Return [x, y] of the center of cell containing provided text 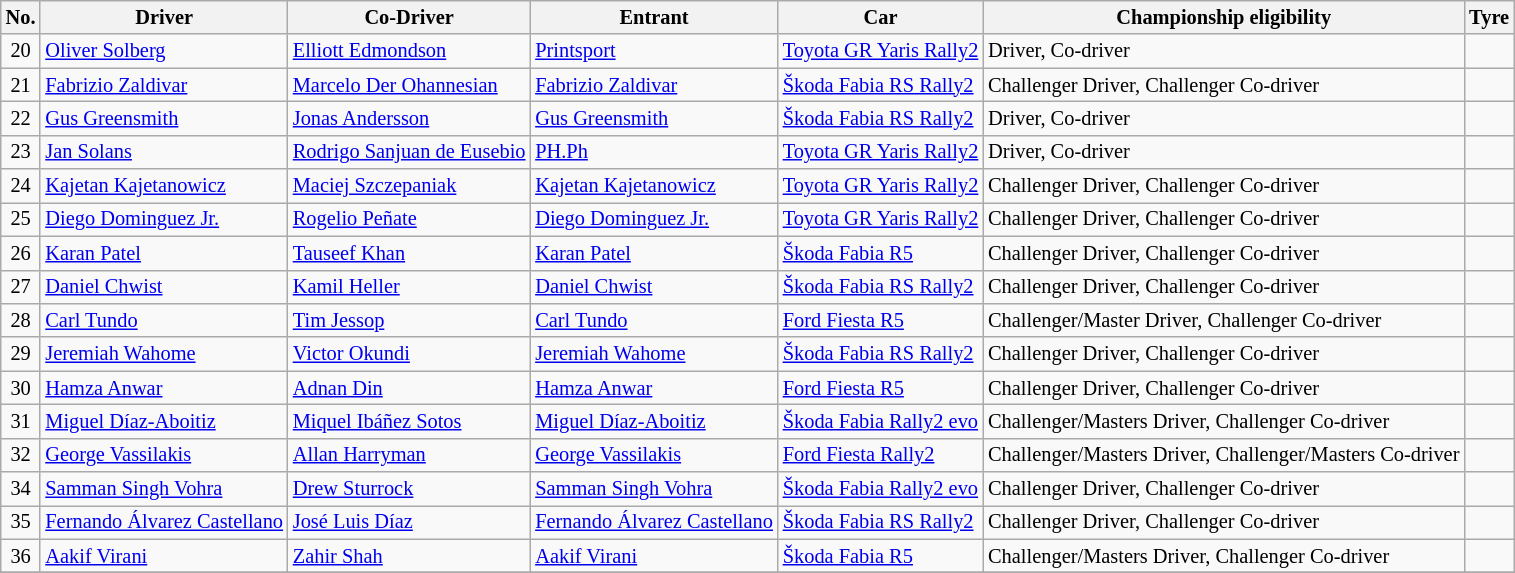
Drew Sturrock [409, 489]
Kamil Heller [409, 287]
31 [21, 421]
Printsport [654, 51]
Championship eligibility [1224, 17]
32 [21, 455]
Car [880, 17]
Oliver Solberg [164, 51]
Zahir Shah [409, 556]
26 [21, 253]
21 [21, 85]
36 [21, 556]
Allan Harryman [409, 455]
34 [21, 489]
20 [21, 51]
Maciej Szczepaniak [409, 186]
Driver [164, 17]
Tauseef Khan [409, 253]
José Luis Díaz [409, 522]
Co-Driver [409, 17]
Tyre [1489, 17]
35 [21, 522]
Marcelo Der Ohannesian [409, 85]
Miquel Ibáñez Sotos [409, 421]
Elliott Edmondson [409, 51]
29 [21, 354]
28 [21, 320]
Challenger/Masters Driver, Challenger/Masters Co-driver [1224, 455]
Jonas Andersson [409, 118]
Entrant [654, 17]
24 [21, 186]
Ford Fiesta Rally2 [880, 455]
Rodrigo Sanjuan de Eusebio [409, 152]
23 [21, 152]
22 [21, 118]
Challenger/Master Driver, Challenger Co-driver [1224, 320]
27 [21, 287]
Tim Jessop [409, 320]
PH.Ph [654, 152]
No. [21, 17]
Jan Solans [164, 152]
30 [21, 388]
Adnan Din [409, 388]
Victor Okundi [409, 354]
Rogelio Peñate [409, 219]
25 [21, 219]
